Find where the given text appears and provide that cell's center as [x, y] coordinate. 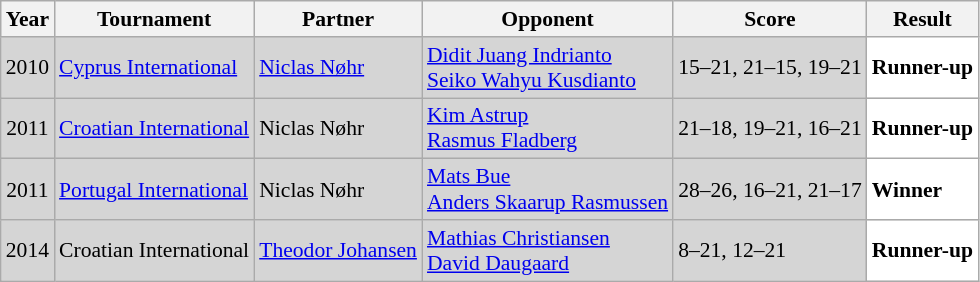
Kim Astrup Rasmus Fladberg [548, 128]
Tournament [154, 19]
2010 [28, 68]
Theodor Johansen [338, 250]
8–21, 12–21 [770, 250]
21–18, 19–21, 16–21 [770, 128]
15–21, 21–15, 19–21 [770, 68]
Mats Bue Anders Skaarup Rasmussen [548, 190]
Year [28, 19]
Score [770, 19]
2014 [28, 250]
Portugal International [154, 190]
Mathias Christiansen David Daugaard [548, 250]
Result [922, 19]
28–26, 16–21, 21–17 [770, 190]
Partner [338, 19]
Cyprus International [154, 68]
Winner [922, 190]
Opponent [548, 19]
Didit Juang Indrianto Seiko Wahyu Kusdianto [548, 68]
